Determine the (X, Y) coordinate at the center of the cell enclosing the given text.  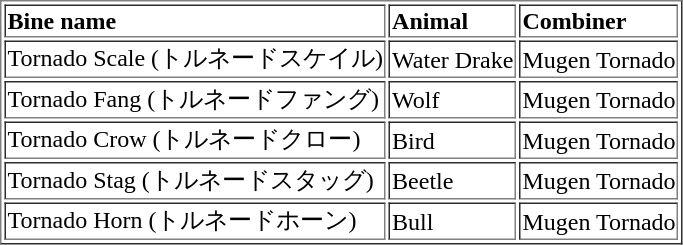
Animal (452, 20)
Wolf (452, 100)
Bird (452, 141)
Combiner (598, 20)
Bull (452, 221)
Tornado Scale (トルネードスケイル) (195, 59)
Tornado Horn (トルネードホーン) (195, 221)
Tornado Stag (トルネードスタッグ) (195, 181)
Bine name (195, 20)
Tornado Fang (トルネードファング) (195, 100)
Tornado Crow (トルネードクロー) (195, 141)
Water Drake (452, 59)
Beetle (452, 181)
